Return (x, y) of the center of cell containing provided text 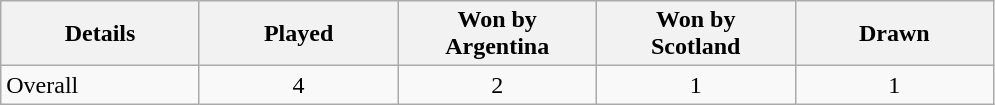
Won byScotland (696, 34)
Details (100, 34)
Won byArgentina (498, 34)
2 (498, 85)
4 (298, 85)
Played (298, 34)
Drawn (894, 34)
Overall (100, 85)
